Locate the cell with the specified text and output its [x, y] center coordinate. 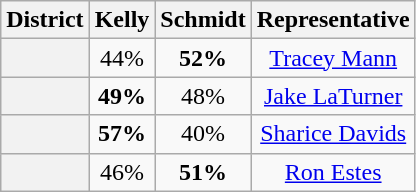
51% [203, 172]
44% [122, 58]
Kelly [122, 20]
Schmidt [203, 20]
Ron Estes [333, 172]
40% [203, 134]
Tracey Mann [333, 58]
Representative [333, 20]
Jake LaTurner [333, 96]
49% [122, 96]
57% [122, 134]
52% [203, 58]
46% [122, 172]
48% [203, 96]
Sharice Davids [333, 134]
District [45, 20]
